Pinpoint the cell where the given text exists, returning its [X, Y] midpoint coordinate. 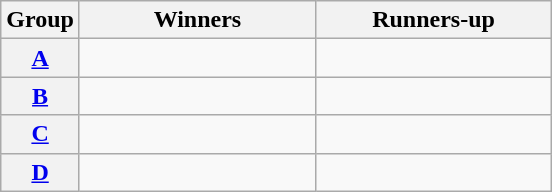
Winners [197, 20]
Group [40, 20]
A [40, 58]
C [40, 134]
B [40, 96]
D [40, 172]
Runners-up [433, 20]
